Detect which cell encompasses the target text, then output its (x, y) center coordinate. 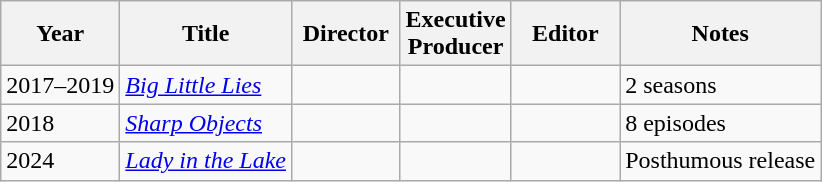
Title (206, 34)
Director (346, 34)
Notes (720, 34)
Lady in the Lake (206, 161)
2017–2019 (60, 85)
Year (60, 34)
Big Little Lies (206, 85)
Posthumous release (720, 161)
Sharp Objects (206, 123)
Editor (566, 34)
2024 (60, 161)
2018 (60, 123)
8 episodes (720, 123)
2 seasons (720, 85)
ExecutiveProducer (456, 34)
